Provide the (x, y) coordinate of the cell's center where the given text is located.  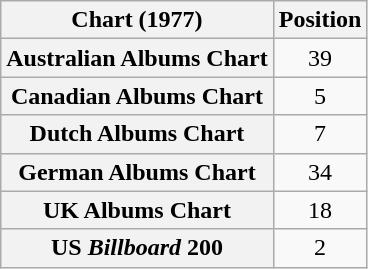
US Billboard 200 (137, 248)
Australian Albums Chart (137, 58)
2 (320, 248)
34 (320, 172)
Dutch Albums Chart (137, 134)
5 (320, 96)
18 (320, 210)
Chart (1977) (137, 20)
UK Albums Chart (137, 210)
7 (320, 134)
Position (320, 20)
German Albums Chart (137, 172)
Canadian Albums Chart (137, 96)
39 (320, 58)
